Return (x, y) of the center of cell containing provided text 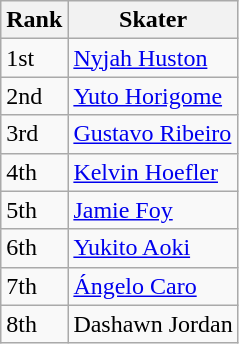
Ángelo Caro (153, 286)
Skater (153, 20)
5th (34, 210)
Dashawn Jordan (153, 324)
2nd (34, 96)
Yukito Aoki (153, 248)
1st (34, 58)
Gustavo Ribeiro (153, 134)
8th (34, 324)
Kelvin Hoefler (153, 172)
4th (34, 172)
7th (34, 286)
Jamie Foy (153, 210)
6th (34, 248)
3rd (34, 134)
Nyjah Huston (153, 58)
Yuto Horigome (153, 96)
Rank (34, 20)
